Provide the (X, Y) coordinate of the cell's center where the given text is located.  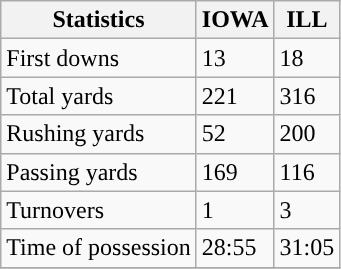
52 (235, 134)
18 (307, 58)
31:05 (307, 248)
Total yards (99, 96)
1 (235, 210)
316 (307, 96)
28:55 (235, 248)
IOWA (235, 20)
Passing yards (99, 172)
221 (235, 96)
Time of possession (99, 248)
3 (307, 210)
200 (307, 134)
Statistics (99, 20)
169 (235, 172)
13 (235, 58)
First downs (99, 58)
Rushing yards (99, 134)
ILL (307, 20)
116 (307, 172)
Turnovers (99, 210)
